Locate the cell with the specified text and output its [X, Y] center coordinate. 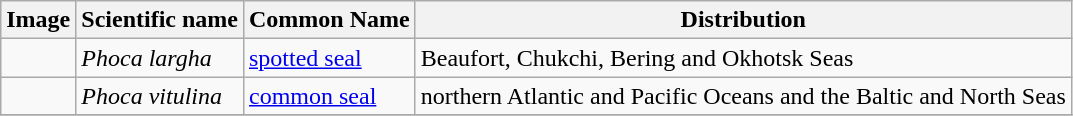
common seal [329, 96]
Scientific name [160, 20]
Phoca largha [160, 58]
Beaufort, Chukchi, Bering and Okhotsk Seas [743, 58]
northern Atlantic and Pacific Oceans and the Baltic and North Seas [743, 96]
Common Name [329, 20]
Distribution [743, 20]
spotted seal [329, 58]
Image [38, 20]
Phoca vitulina [160, 96]
